Extract the [X, Y] coordinate from the center of the cell holding the provided text.  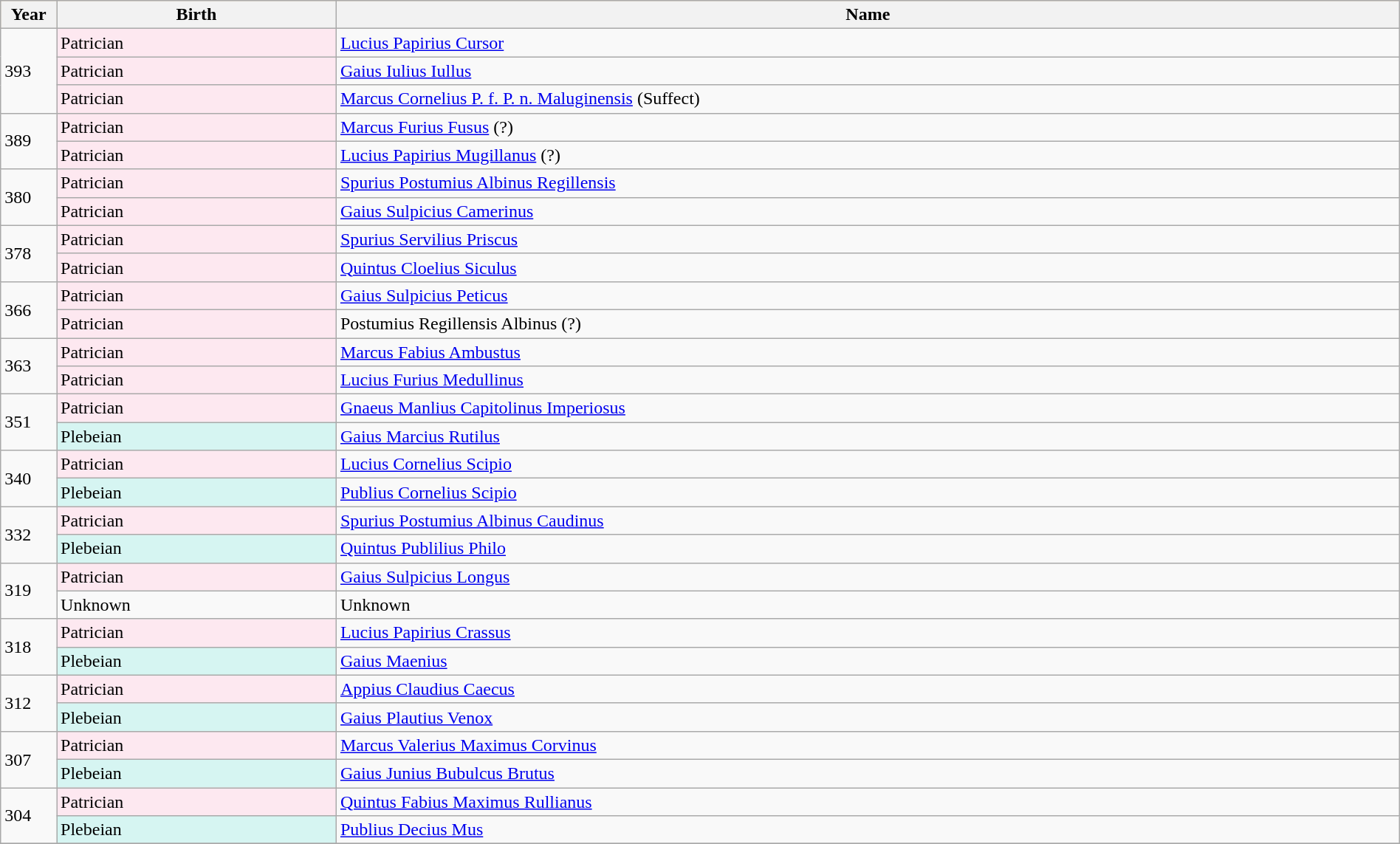
366 [29, 309]
Postumius Regillensis Albinus (?) [868, 323]
Birth [196, 15]
Gaius Sulpicius Longus [868, 577]
307 [29, 759]
Marcus Valerius Maximus Corvinus [868, 745]
389 [29, 141]
304 [29, 815]
Gaius Marcius Rutilus [868, 436]
Quintus Cloelius Siculus [868, 267]
Lucius Papirius Crassus [868, 633]
380 [29, 197]
319 [29, 591]
Quintus Fabius Maximus Rullianus [868, 801]
Gaius Maenius [868, 661]
363 [29, 366]
Gaius Sulpicius Peticus [868, 295]
Gaius Sulpicius Camerinus [868, 211]
Gnaeus Manlius Capitolinus Imperiosus [868, 408]
Name [868, 15]
Publius Cornelius Scipio [868, 493]
393 [29, 71]
312 [29, 703]
378 [29, 253]
Spurius Postumius Albinus Regillensis [868, 183]
Appius Claudius Caecus [868, 689]
Year [29, 15]
318 [29, 647]
Gaius Iulius Iullus [868, 71]
Lucius Furius Medullinus [868, 380]
Gaius Plautius Venox [868, 717]
351 [29, 422]
Gaius Junius Bubulcus Brutus [868, 773]
Lucius Cornelius Scipio [868, 464]
340 [29, 478]
Spurius Servilius Priscus [868, 239]
332 [29, 535]
Marcus Furius Fusus (?) [868, 127]
Lucius Papirius Mugillanus (?) [868, 155]
Marcus Cornelius P. f. P. n. Maluginensis (Suffect) [868, 99]
Lucius Papirius Cursor [868, 43]
Spurius Postumius Albinus Caudinus [868, 521]
Marcus Fabius Ambustus [868, 352]
Publius Decius Mus [868, 830]
Quintus Publilius Philo [868, 549]
